Return the (X, Y) coordinate for the center point of the cell that contains the specified text.  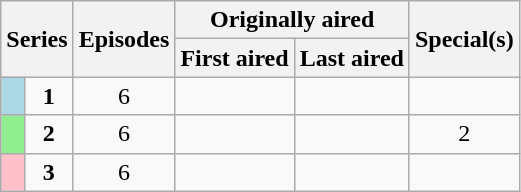
Episodes (124, 39)
Originally aired (292, 20)
1 (48, 96)
Series (37, 39)
First aired (234, 58)
3 (48, 172)
Last aired (352, 58)
Special(s) (464, 39)
